Output the [x, y] coordinate of the center of the cell containing the given text.  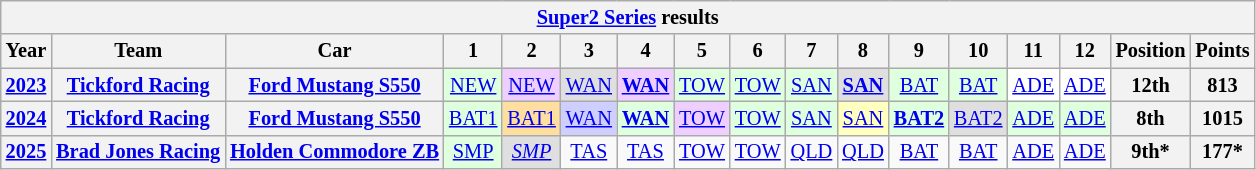
1 [473, 51]
9 [919, 51]
Brad Jones Racing [138, 152]
8 [863, 51]
2025 [26, 152]
8th [1151, 118]
6 [758, 51]
5 [702, 51]
11 [1033, 51]
Points [1222, 51]
12th [1151, 85]
2024 [26, 118]
7 [812, 51]
10 [978, 51]
813 [1222, 85]
Car [334, 51]
Year [26, 51]
177* [1222, 152]
12 [1085, 51]
2 [531, 51]
Position [1151, 51]
Holden Commodore ZB [334, 152]
1015 [1222, 118]
9th* [1151, 152]
3 [589, 51]
4 [646, 51]
2023 [26, 85]
Team [138, 51]
Super2 Series results [628, 17]
